From the cell containing the given text, extract its center point as [x, y] coordinate. 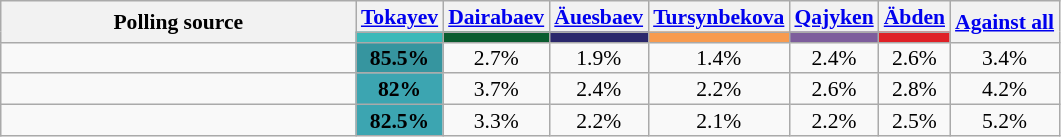
3.3% [496, 120]
Äuesbaev [598, 16]
82.5% [400, 120]
3.7% [496, 90]
4.2% [1004, 90]
Tokayev [400, 16]
2.5% [914, 120]
2.1% [718, 120]
85.5% [400, 58]
Äbden [914, 16]
Qajyken [834, 16]
5.2% [1004, 120]
Dairabaev [496, 16]
1.4% [718, 58]
Against all [1004, 22]
2.8% [914, 90]
82% [400, 90]
Tursynbekova [718, 16]
2.7% [496, 58]
3.4% [1004, 58]
1.9% [598, 58]
Polling source [178, 22]
